For the text-containing cell, return its midpoint in (x, y) coordinate format. 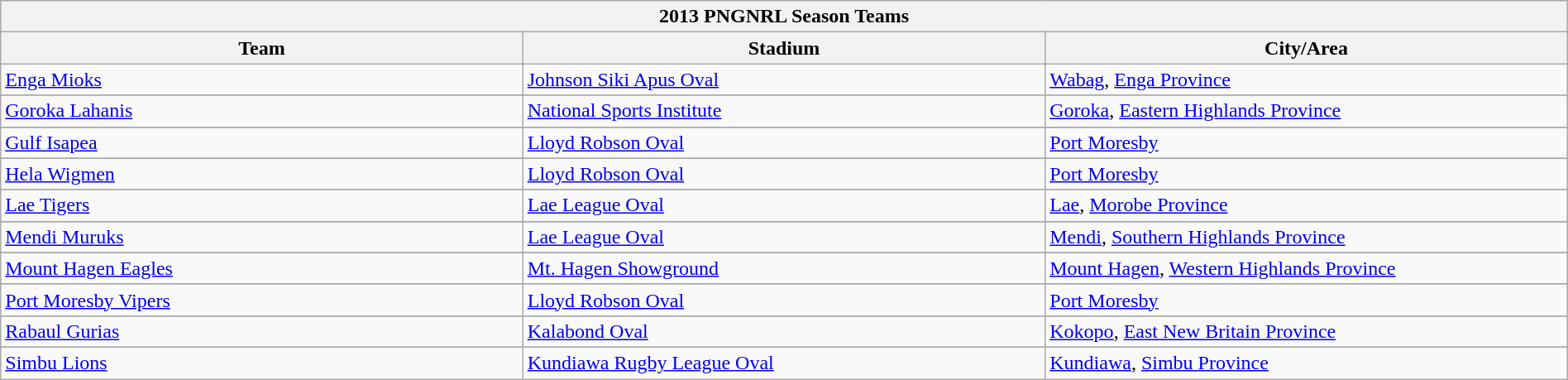
Hela Wigmen (262, 174)
Enga Mioks (262, 79)
City/Area (1307, 48)
Mendi, Southern Highlands Province (1307, 237)
Kundiawa, Simbu Province (1307, 363)
Wabag, Enga Province (1307, 79)
Lae, Morobe Province (1307, 205)
Mount Hagen, Western Highlands Province (1307, 268)
Gulf Isapea (262, 142)
Kokopo, East New Britain Province (1307, 331)
Mt. Hagen Showground (784, 268)
Johnson Siki Apus Oval (784, 79)
Team (262, 48)
National Sports Institute (784, 111)
Simbu Lions (262, 363)
Kundiawa Rugby League Oval (784, 363)
2013 PNGNRL Season Teams (784, 17)
Goroka Lahanis (262, 111)
Port Moresby Vipers (262, 300)
Kalabond Oval (784, 331)
Mount Hagen Eagles (262, 268)
Rabaul Gurias (262, 331)
Stadium (784, 48)
Goroka, Eastern Highlands Province (1307, 111)
Lae Tigers (262, 205)
Mendi Muruks (262, 237)
